Pinpoint the cell where the given text exists, returning its [x, y] midpoint coordinate. 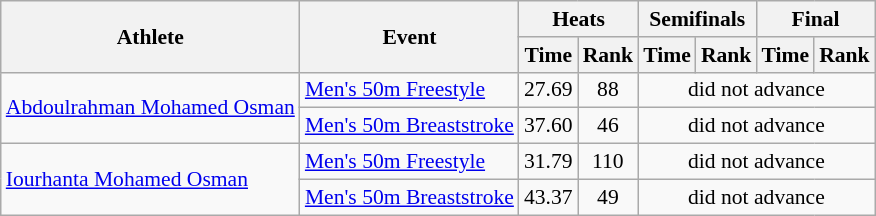
Heats [578, 19]
Event [410, 36]
Abdoulrahman Mohamed Osman [150, 108]
88 [608, 90]
Iourhanta Mohamed Osman [150, 180]
Final [815, 19]
31.79 [548, 162]
110 [608, 162]
49 [608, 197]
43.37 [548, 197]
Semifinals [697, 19]
46 [608, 126]
37.60 [548, 126]
27.69 [548, 90]
Athlete [150, 36]
